Identify which cell holds the provided text, then report its (X, Y) central coordinate. 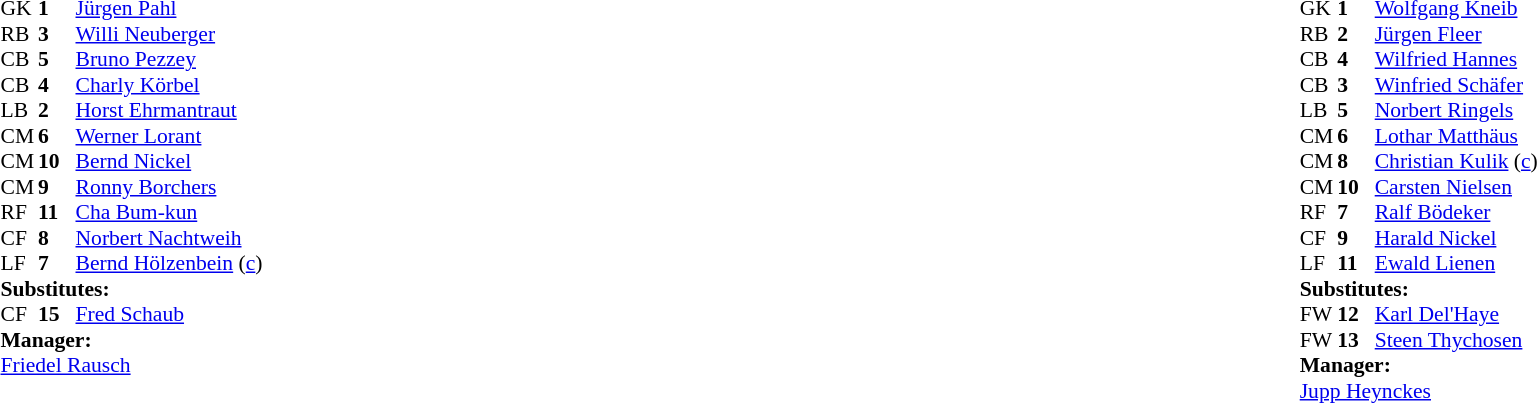
Norbert Nachtweih (170, 238)
13 (1356, 340)
15 (57, 315)
Manager: (131, 340)
Friedel Rausch (131, 365)
Ronny Borchers (170, 187)
12 (1356, 315)
Cha Bum-kun (170, 213)
Bernd Nickel (170, 161)
Charly Körbel (170, 85)
Willi Neuberger (170, 34)
Substitutes: (131, 289)
Werner Lorant (170, 136)
Bernd Hölzenbein (c) (170, 263)
Fred Schaub (170, 315)
Bruno Pezzey (170, 59)
Horst Ehrmantraut (170, 111)
